Identify which cell holds the provided text, then report its [X, Y] central coordinate. 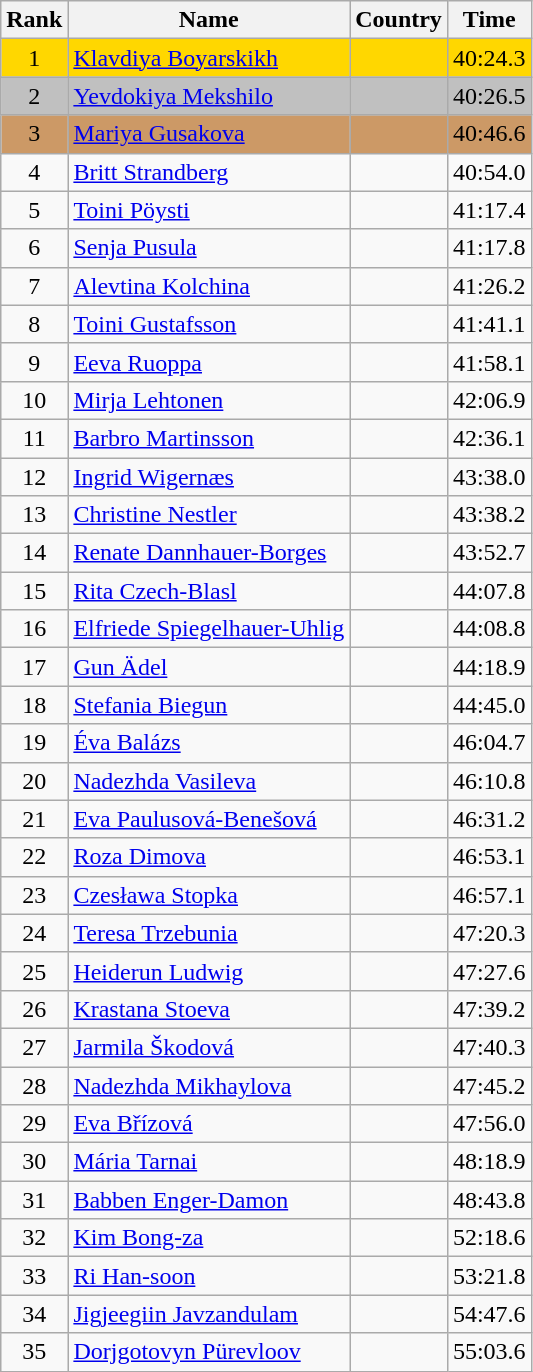
40:46.6 [489, 134]
4 [34, 172]
53:21.8 [489, 1276]
Stefania Biegun [209, 705]
Roza Dimova [209, 857]
47:20.3 [489, 933]
Time [489, 20]
48:18.9 [489, 1162]
10 [34, 400]
9 [34, 362]
Jigjeegiin Javzandulam [209, 1314]
Czesława Stopka [209, 895]
6 [34, 248]
Christine Nestler [209, 515]
41:26.2 [489, 286]
Eeva Ruoppa [209, 362]
Mariya Gusakova [209, 134]
24 [34, 933]
Alevtina Kolchina [209, 286]
Kim Bong-za [209, 1238]
Klavdiya Boyarskikh [209, 58]
7 [34, 286]
44:18.9 [489, 667]
42:06.9 [489, 400]
15 [34, 591]
32 [34, 1238]
52:18.6 [489, 1238]
41:58.1 [489, 362]
20 [34, 781]
26 [34, 1009]
Elfriede Spiegelhauer-Uhlig [209, 629]
Rank [34, 20]
Britt Strandberg [209, 172]
40:24.3 [489, 58]
Nadezhda Vasileva [209, 781]
Jarmila Škodová [209, 1047]
Babben Enger-Damon [209, 1200]
16 [34, 629]
Dorjgotovyn Pürevloov [209, 1352]
29 [34, 1124]
47:40.3 [489, 1047]
Toini Gustafsson [209, 324]
5 [34, 210]
23 [34, 895]
13 [34, 515]
21 [34, 819]
43:52.7 [489, 553]
47:56.0 [489, 1124]
46:10.8 [489, 781]
41:17.4 [489, 210]
Teresa Trzebunia [209, 933]
Ingrid Wigernæs [209, 477]
2 [34, 96]
Yevdokiya Mekshilo [209, 96]
Rita Czech-Blasl [209, 591]
Barbro Martinsson [209, 438]
44:07.8 [489, 591]
Krastana Stoeva [209, 1009]
1 [34, 58]
Eva Paulusová-Benešová [209, 819]
Ri Han-soon [209, 1276]
11 [34, 438]
44:45.0 [489, 705]
17 [34, 667]
22 [34, 857]
30 [34, 1162]
19 [34, 743]
54:47.6 [489, 1314]
Toini Pöysti [209, 210]
48:43.8 [489, 1200]
40:54.0 [489, 172]
47:39.2 [489, 1009]
55:03.6 [489, 1352]
Renate Dannhauer-Borges [209, 553]
41:17.8 [489, 248]
Éva Balázs [209, 743]
12 [34, 477]
14 [34, 553]
47:45.2 [489, 1085]
31 [34, 1200]
43:38.0 [489, 477]
35 [34, 1352]
Country [399, 20]
46:04.7 [489, 743]
44:08.8 [489, 629]
46:53.1 [489, 857]
3 [34, 134]
28 [34, 1085]
27 [34, 1047]
42:36.1 [489, 438]
47:27.6 [489, 971]
18 [34, 705]
33 [34, 1276]
41:41.1 [489, 324]
8 [34, 324]
Name [209, 20]
Eva Břízová [209, 1124]
43:38.2 [489, 515]
40:26.5 [489, 96]
46:31.2 [489, 819]
Nadezhda Mikhaylova [209, 1085]
Mária Tarnai [209, 1162]
46:57.1 [489, 895]
Mirja Lehtonen [209, 400]
Senja Pusula [209, 248]
Heiderun Ludwig [209, 971]
Gun Ädel [209, 667]
34 [34, 1314]
25 [34, 971]
